Pinpoint the cell where the given text exists, returning its [X, Y] midpoint coordinate. 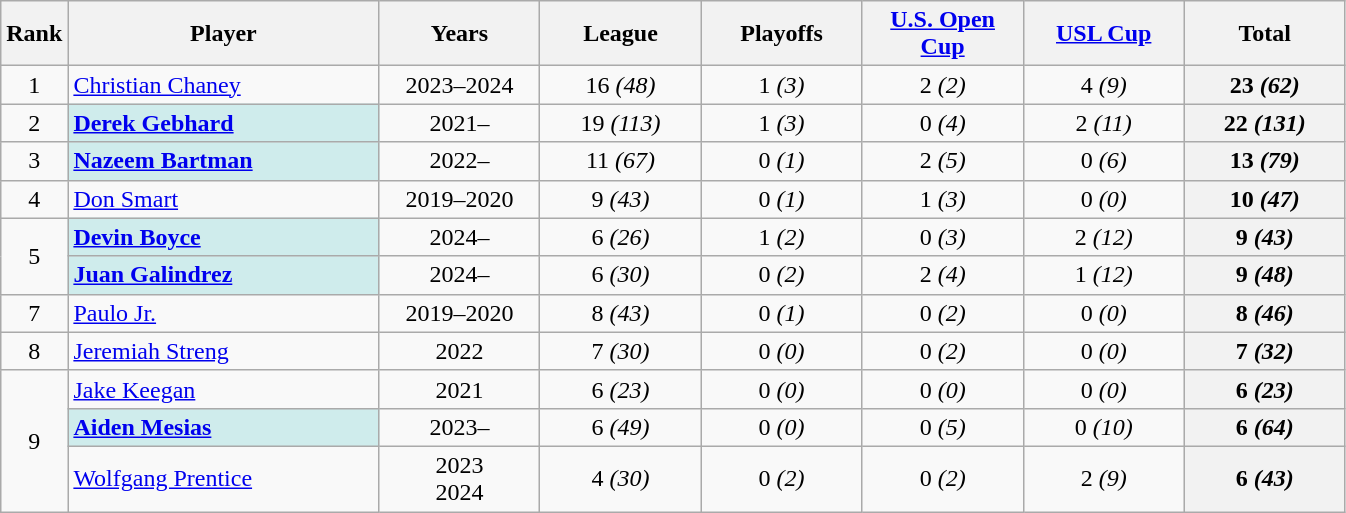
3 [34, 161]
Player [224, 34]
League [620, 34]
1 [34, 85]
2021 [460, 389]
0 (3) [942, 237]
2 (11) [1104, 123]
5 [34, 256]
11 (67) [620, 161]
6 (64) [1264, 427]
2023– [460, 427]
Juan Galindrez [224, 275]
8 [34, 351]
Paulo Jr. [224, 313]
4 [34, 199]
Christian Chaney [224, 85]
2021– [460, 123]
0 (6) [1104, 161]
U.S. Open Cup [942, 34]
9 (48) [1264, 275]
6 (43) [1264, 478]
2022 [460, 351]
22 (131) [1264, 123]
2 (5) [942, 161]
0 (10) [1104, 427]
USL Cup [1104, 34]
20232024 [460, 478]
2 [34, 123]
2022– [460, 161]
Derek Gebhard [224, 123]
2 (4) [942, 275]
2 (2) [942, 85]
8 (43) [620, 313]
Jake Keegan [224, 389]
13 (79) [1264, 161]
Jeremiah Streng [224, 351]
7 (32) [1264, 351]
Aiden Mesias [224, 427]
19 (113) [620, 123]
Rank [34, 34]
10 (47) [1264, 199]
Wolfgang Prentice [224, 478]
4 (30) [620, 478]
6 (26) [620, 237]
2023–2024 [460, 85]
23 (62) [1264, 85]
Don Smart [224, 199]
1 (2) [782, 237]
9 [34, 440]
16 (48) [620, 85]
8 (46) [1264, 313]
Devin Boyce [224, 237]
0 (4) [942, 123]
0 (5) [942, 427]
1 (12) [1104, 275]
6 (49) [620, 427]
2 (9) [1104, 478]
Years [460, 34]
6 (30) [620, 275]
Total [1264, 34]
7 (30) [620, 351]
7 [34, 313]
Nazeem Bartman [224, 161]
2 (12) [1104, 237]
Playoffs [782, 34]
4 (9) [1104, 85]
